Extract the (X, Y) coordinate from the center of the cell holding the provided text.  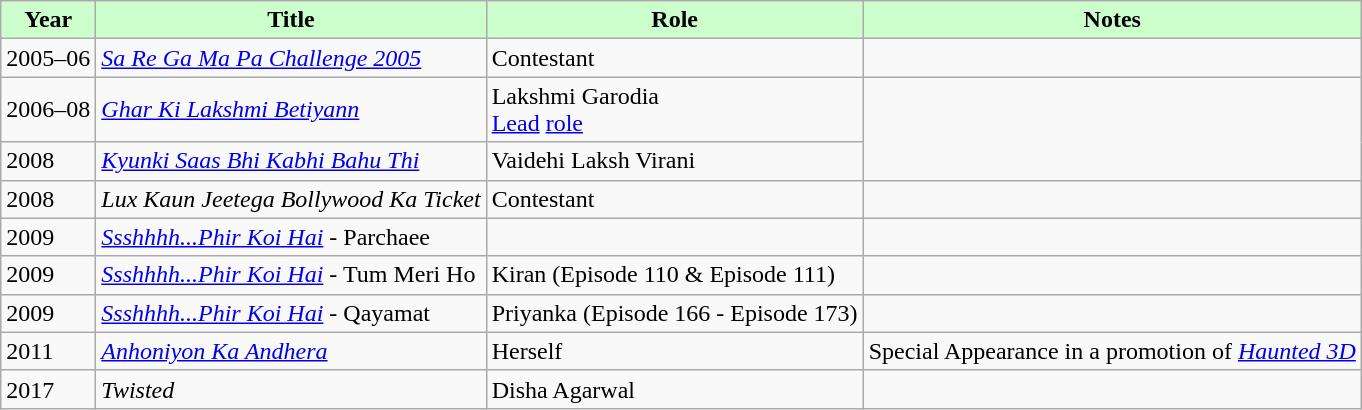
Role (674, 20)
Year (48, 20)
Lux Kaun Jeetega Bollywood Ka Ticket (291, 199)
Priyanka (Episode 166 - Episode 173) (674, 313)
Ssshhhh...Phir Koi Hai - Qayamat (291, 313)
Ssshhhh...Phir Koi Hai - Tum Meri Ho (291, 275)
Disha Agarwal (674, 389)
Kiran (Episode 110 & Episode 111) (674, 275)
2005–06 (48, 58)
Notes (1112, 20)
Sa Re Ga Ma Pa Challenge 2005 (291, 58)
Lakshmi Garodia Lead role (674, 110)
Kyunki Saas Bhi Kabhi Bahu Thi (291, 161)
Vaidehi Laksh Virani (674, 161)
Ssshhhh...Phir Koi Hai - Parchaee (291, 237)
Title (291, 20)
Herself (674, 351)
2017 (48, 389)
Anhoniyon Ka Andhera (291, 351)
Ghar Ki Lakshmi Betiyann (291, 110)
Twisted (291, 389)
Special Appearance in a promotion of Haunted 3D (1112, 351)
2011 (48, 351)
2006–08 (48, 110)
